Provide the [x, y] coordinate of the cell's center where the given text is located.  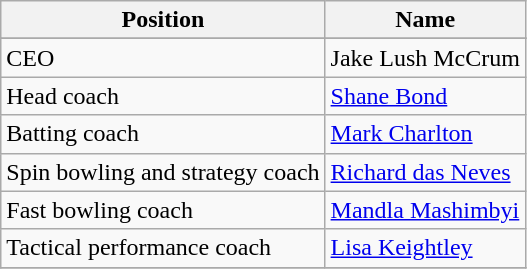
Name [425, 20]
Spin bowling and strategy coach [163, 172]
Head coach [163, 96]
Mark Charlton [425, 134]
Shane Bond [425, 96]
Position [163, 20]
Mandla Mashimbyi [425, 210]
Tactical performance coach [163, 248]
Richard das Neves [425, 172]
CEO [163, 58]
Lisa Keightley [425, 248]
Fast bowling coach [163, 210]
Jake Lush McCrum [425, 58]
Batting coach [163, 134]
